Locate the cell with the specified text and output its [X, Y] center coordinate. 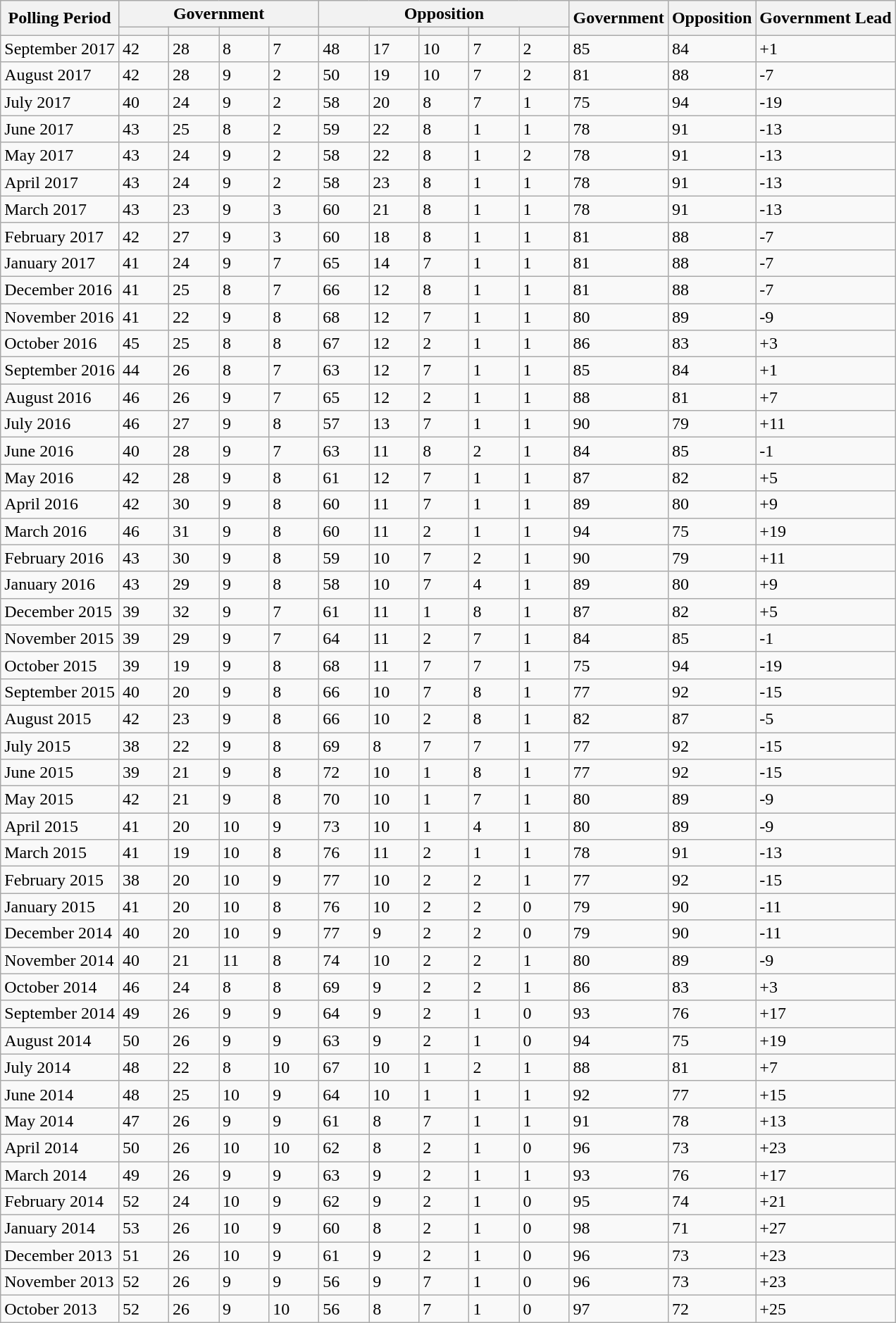
April 2016 [60, 504]
+13 [826, 1121]
November 2014 [60, 960]
February 2014 [60, 1202]
-5 [826, 719]
January 2017 [60, 263]
December 2013 [60, 1255]
March 2015 [60, 853]
May 2017 [60, 156]
December 2014 [60, 933]
+25 [826, 1309]
October 2016 [60, 344]
January 2016 [60, 585]
45 [144, 344]
17 [394, 49]
November 2016 [60, 316]
95 [618, 1202]
September 2016 [60, 371]
September 2017 [60, 49]
October 2013 [60, 1309]
June 2014 [60, 1094]
February 2015 [60, 880]
November 2015 [60, 638]
98 [618, 1229]
April 2015 [60, 826]
July 2014 [60, 1067]
April 2014 [60, 1148]
71 [711, 1229]
+15 [826, 1094]
October 2015 [60, 665]
18 [394, 236]
March 2016 [60, 531]
47 [144, 1121]
December 2015 [60, 611]
53 [144, 1229]
May 2015 [60, 800]
September 2014 [60, 1014]
August 2017 [60, 75]
May 2016 [60, 478]
July 2017 [60, 102]
Government Lead [826, 18]
June 2017 [60, 129]
April 2017 [60, 182]
February 2017 [60, 236]
70 [344, 800]
July 2016 [60, 424]
January 2014 [60, 1229]
September 2015 [60, 692]
32 [194, 611]
August 2014 [60, 1041]
March 2014 [60, 1174]
57 [344, 424]
97 [618, 1309]
+27 [826, 1229]
July 2015 [60, 746]
February 2016 [60, 558]
51 [144, 1255]
+21 [826, 1202]
October 2014 [60, 987]
August 2015 [60, 719]
Polling Period [60, 18]
13 [394, 424]
14 [394, 263]
June 2015 [60, 773]
June 2016 [60, 451]
August 2016 [60, 397]
31 [194, 531]
March 2017 [60, 209]
May 2014 [60, 1121]
44 [144, 371]
November 2013 [60, 1282]
December 2016 [60, 290]
January 2015 [60, 907]
